Identify which cell holds the provided text, then report its (X, Y) central coordinate. 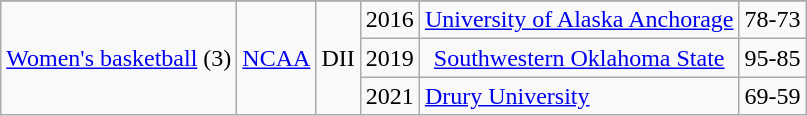
NCAA (276, 58)
Drury University (579, 96)
University of Alaska Anchorage (579, 20)
69-59 (772, 96)
2021 (390, 96)
DII (338, 58)
78-73 (772, 20)
Women's basketball (3) (119, 58)
2019 (390, 58)
2016 (390, 20)
Southwestern Oklahoma State (579, 58)
95-85 (772, 58)
